From the cell containing the given text, extract its center point as [x, y] coordinate. 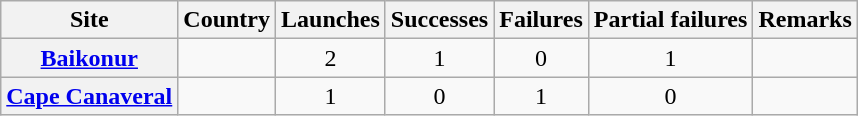
Site [90, 20]
Remarks [805, 20]
Failures [542, 20]
Successes [439, 20]
Country [227, 20]
Partial failures [670, 20]
Cape Canaveral [90, 96]
Launches [331, 20]
Baikonur [90, 58]
2 [331, 58]
